Find where the given text appears and provide that cell's center as [x, y] coordinate. 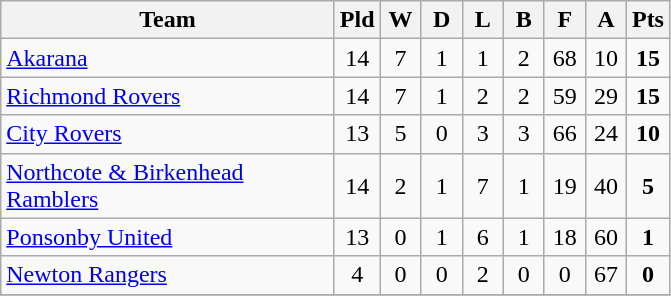
Team [168, 20]
City Rovers [168, 134]
A [606, 20]
68 [564, 58]
B [524, 20]
59 [564, 96]
Newton Rangers [168, 275]
60 [606, 237]
Pts [648, 20]
Northcote & Birkenhead Ramblers [168, 186]
67 [606, 275]
D [442, 20]
Pld [357, 20]
Richmond Rovers [168, 96]
19 [564, 186]
40 [606, 186]
29 [606, 96]
18 [564, 237]
4 [357, 275]
6 [482, 237]
L [482, 20]
24 [606, 134]
F [564, 20]
66 [564, 134]
Akarana [168, 58]
Ponsonby United [168, 237]
W [400, 20]
